Scan for the cell matching the given text and deliver its [X, Y] coordinate at center. 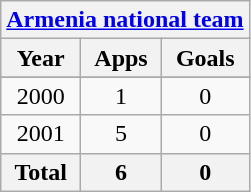
Armenia national team [125, 20]
6 [122, 172]
Year [41, 58]
2000 [41, 96]
Goals [205, 58]
Total [41, 172]
5 [122, 134]
1 [122, 96]
Apps [122, 58]
2001 [41, 134]
